Extract the (X, Y) coordinate from the center of the cell holding the provided text.  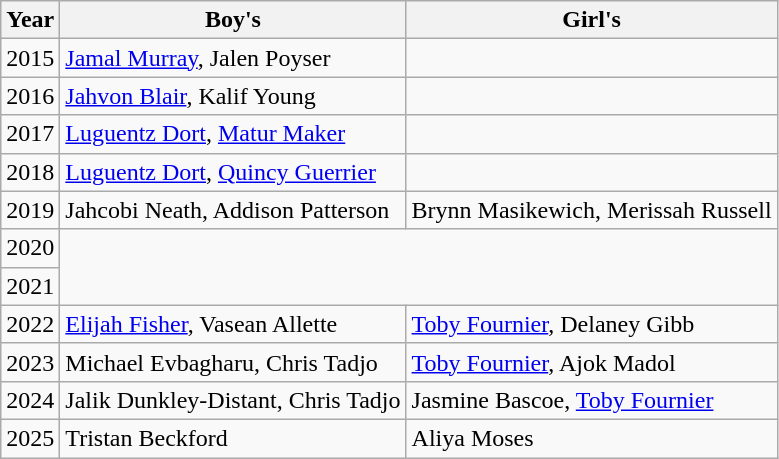
2017 (30, 134)
2022 (30, 324)
2025 (30, 438)
2015 (30, 58)
2016 (30, 96)
Jamal Murray, Jalen Poyser (233, 58)
Year (30, 20)
Brynn Masikewich, Merissah Russell (592, 210)
Girl's (592, 20)
Jahvon Blair, Kalif Young (233, 96)
Toby Fournier, Ajok Madol (592, 362)
Jasmine Bascoe, Toby Fournier (592, 400)
2018 (30, 172)
Luguentz Dort, Quincy Guerrier (233, 172)
Aliya Moses (592, 438)
Jalik Dunkley-Distant, Chris Tadjo (233, 400)
Tristan Beckford (233, 438)
Michael Evbagharu, Chris Tadjo (233, 362)
Boy's (233, 20)
2020 (30, 248)
Luguentz Dort, Matur Maker (233, 134)
Jahcobi Neath, Addison Patterson (233, 210)
2024 (30, 400)
Toby Fournier, Delaney Gibb (592, 324)
2019 (30, 210)
2023 (30, 362)
Elijah Fisher, Vasean Allette (233, 324)
2021 (30, 286)
